Output the [X, Y] coordinate of the center of the cell containing the given text.  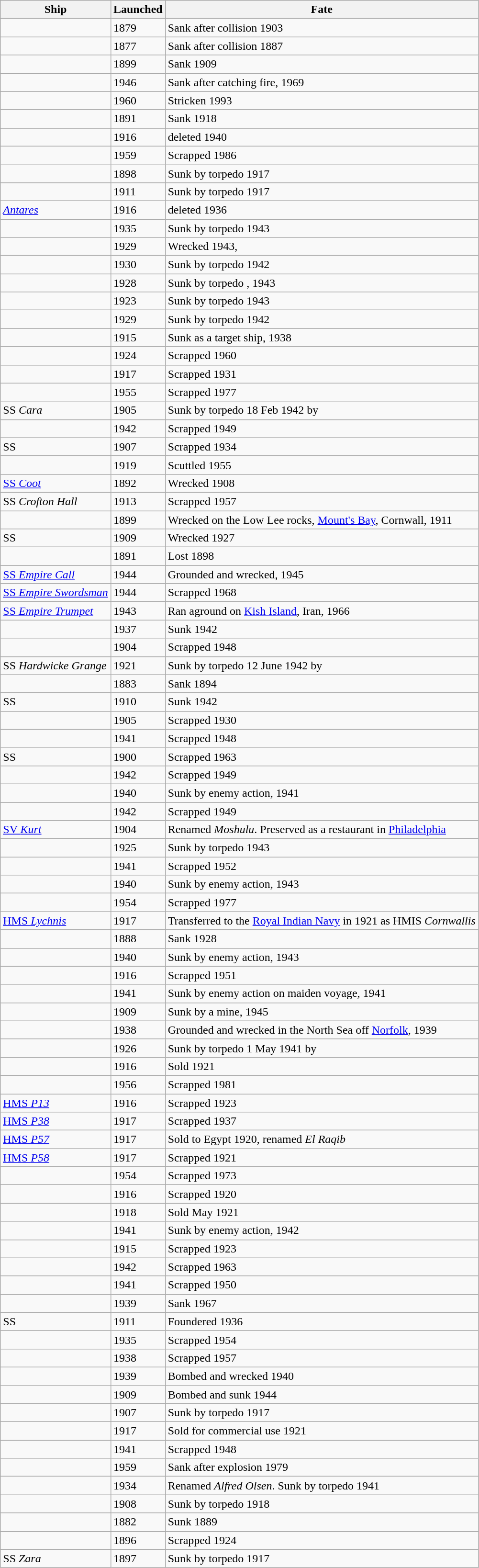
Transferred to the Royal Indian Navy in 1921 as HMIS Cornwallis [322, 921]
1943 [138, 611]
HMS P38 [56, 1121]
Scrapped 1934 [322, 447]
1882 [138, 1522]
1910 [138, 702]
Sank 1909 [322, 64]
Fate [322, 10]
Scrapped 1937 [322, 1121]
Sunk by torpedo 12 June 1942 by [322, 666]
Sank 1918 [322, 119]
Stricken 1993 [322, 101]
1930 [138, 265]
1913 [138, 501]
Sold 1921 [322, 1066]
Sold for commercial use 1921 [322, 1431]
HMS P58 [56, 1158]
HMS Lychnis [56, 921]
Sank after collision 1887 [322, 46]
Wrecked on the Low Lee rocks, Mount's Bay, Cornwall, 1911 [322, 519]
Scrapped 1952 [322, 866]
SS Empire Swordsman [56, 593]
Lost 1898 [322, 556]
Scrapped 1924 [322, 1540]
Sunk by torpedo 1918 [322, 1504]
1956 [138, 1084]
Scrapped 1981 [322, 1084]
SS Cara [56, 410]
deleted 1940 [322, 137]
SS Empire Call [56, 575]
Ship [56, 10]
Scuttled 1955 [322, 465]
1883 [138, 684]
HMS P13 [56, 1103]
Wrecked 1908 [322, 483]
SS Coot [56, 483]
Bombed and wrecked 1940 [322, 1376]
1900 [138, 756]
Scrapped 1921 [322, 1158]
1921 [138, 666]
1896 [138, 1540]
Sank 1967 [322, 1303]
Scrapped 1951 [322, 975]
1919 [138, 465]
deleted 1936 [322, 210]
Sold to Egypt 1920, renamed El Raqib [322, 1139]
Sank after catching fire, 1969 [322, 82]
Sold May 1921 [322, 1212]
Wrecked 1943, [322, 247]
Sunk by torpedo 1 May 1941 by [322, 1048]
Antares [56, 210]
Scrapped 1968 [322, 593]
Sank after explosion 1979 [322, 1467]
Scrapped 1986 [322, 155]
1934 [138, 1486]
Scrapped 1920 [322, 1194]
1926 [138, 1048]
Sank after collision 1903 [322, 28]
Renamed Moshulu. Preserved as a restaurant in Philadelphia [322, 830]
Sunk by a mine, 1945 [322, 1012]
HMS P57 [56, 1139]
SS Zara [56, 1558]
1908 [138, 1504]
Bombed and sunk 1944 [322, 1395]
Launched [138, 10]
Scrapped 1931 [322, 374]
Sunk by enemy action on maiden voyage, 1941 [322, 993]
Scrapped 1954 [322, 1340]
Sunk as a target ship, 1938 [322, 338]
1928 [138, 283]
SS Empire Trumpet [56, 611]
Ran aground on Kish Island, Iran, 1966 [322, 611]
Sunk by enemy action, 1941 [322, 793]
1918 [138, 1212]
1924 [138, 356]
1923 [138, 301]
Scrapped 1950 [322, 1285]
Grounded and wrecked, 1945 [322, 575]
Scrapped 1930 [322, 720]
1897 [138, 1558]
Foundered 1936 [322, 1321]
Sunk 1889 [322, 1522]
1898 [138, 173]
Sunk by torpedo 18 Feb 1942 by [322, 410]
Grounded and wrecked in the North Sea off Norfolk, 1939 [322, 1030]
1955 [138, 392]
1879 [138, 28]
Renamed Alfred Olsen. Sunk by torpedo 1941 [322, 1486]
1877 [138, 46]
Sunk by enemy action, 1942 [322, 1230]
Wrecked 1927 [322, 538]
1937 [138, 629]
1960 [138, 101]
Scrapped 1960 [322, 356]
Sank 1894 [322, 684]
SV Kurt [56, 830]
Scrapped 1973 [322, 1176]
Sunk by torpedo , 1943 [322, 283]
1892 [138, 483]
SS Crofton Hall [56, 501]
1888 [138, 939]
Sank 1928 [322, 939]
1946 [138, 82]
SS Hardwicke Grange [56, 666]
1925 [138, 848]
